Extract the (x, y) coordinate from the center of the cell holding the provided text.  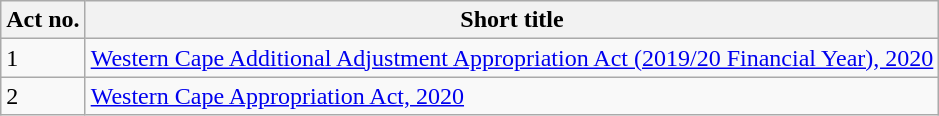
Western Cape Additional Adjustment Appropriation Act (2019/20 Financial Year), 2020 (512, 58)
Western Cape Appropriation Act, 2020 (512, 96)
2 (43, 96)
Act no. (43, 20)
Short title (512, 20)
1 (43, 58)
